Capture the cell that displays the provided text and extract its (X, Y) central coordinate. 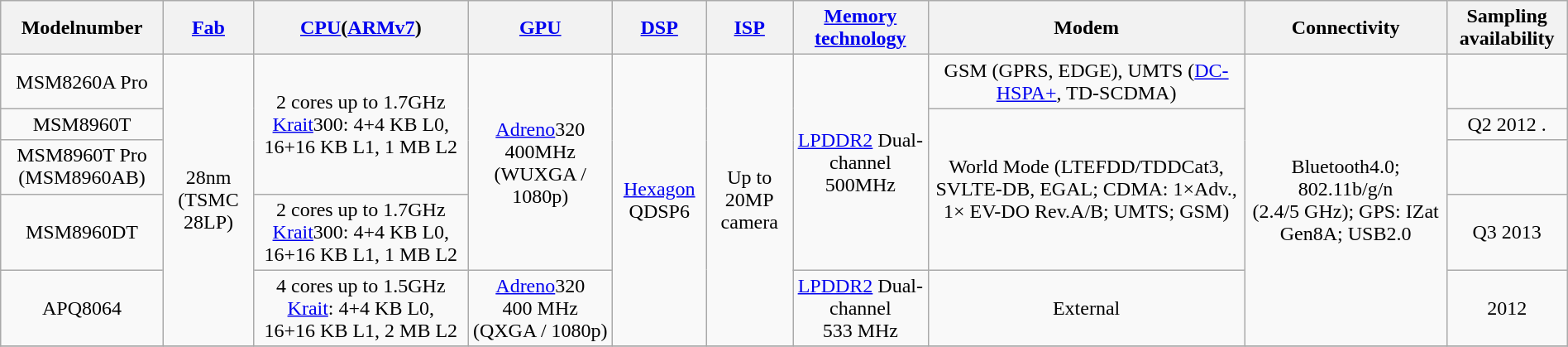
4 cores up to 1.5GHz Krait: 4+4 KB L0, 16+16 KB L1, 2 MB L2 (361, 308)
MSM8960T (83, 124)
MSM8960DT (83, 232)
DSP (660, 28)
28nm (TSMC 28LP) (208, 200)
GSM (GPRS, EDGE), UMTS (DC-HSPA+, TD-SCDMA) (1087, 81)
LPDDR2 Dual-channel 533 MHz (861, 308)
MSM8260A Pro (83, 81)
CPU(ARMv7) (361, 28)
Fab (208, 28)
Q3 2013 (1507, 232)
Adreno320 400MHz (WUXGA / 1080p) (541, 162)
Hexagon QDSP6 (660, 200)
LPDDR2 Dual-channel 500MHz (861, 162)
2012 (1507, 308)
Q2 2012 . (1507, 124)
Up to 20MP camera (749, 200)
External (1087, 308)
Sampling availability (1507, 28)
Modelnumber (83, 28)
Adreno320 400 MHz (QXGA / 1080p) (541, 308)
World Mode (LTEFDD/TDDCat3, SVLTE-DB, EGAL; CDMA: 1×Adv., 1× EV-DO Rev.A/B; UMTS; GSM) (1087, 189)
Bluetooth4.0; 802.11b/g/n (2.4/5 GHz); GPS: IZat Gen8A; USB2.0 (1346, 200)
Connectivity (1346, 28)
Modem (1087, 28)
MSM8960T Pro (MSM8960AB) (83, 167)
APQ8064 (83, 308)
GPU (541, 28)
Memory technology (861, 28)
ISP (749, 28)
